Search for the cell housing the specified text and yield its [X, Y] center coordinate. 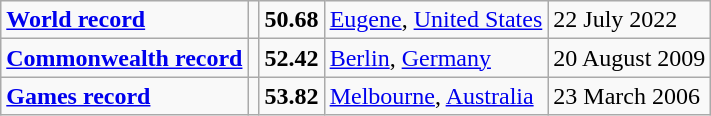
World record [124, 20]
22 July 2022 [630, 20]
20 August 2009 [630, 58]
Commonwealth record [124, 58]
53.82 [292, 96]
Eugene, United States [436, 20]
Melbourne, Australia [436, 96]
52.42 [292, 58]
Berlin, Germany [436, 58]
23 March 2006 [630, 96]
Games record [124, 96]
50.68 [292, 20]
